Locate the cell with the specified text and output its [x, y] center coordinate. 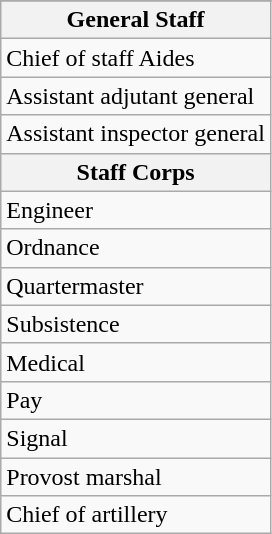
Assistant inspector general [136, 134]
Subsistence [136, 324]
Chief of staff Aides [136, 58]
Staff Corps [136, 172]
Chief of artillery [136, 515]
Medical [136, 362]
Assistant adjutant general [136, 96]
Signal [136, 438]
Quartermaster [136, 286]
Ordnance [136, 248]
Pay [136, 400]
Engineer [136, 210]
General Staff [136, 20]
Provost marshal [136, 477]
